For the text-containing cell, return its midpoint in [X, Y] coordinate format. 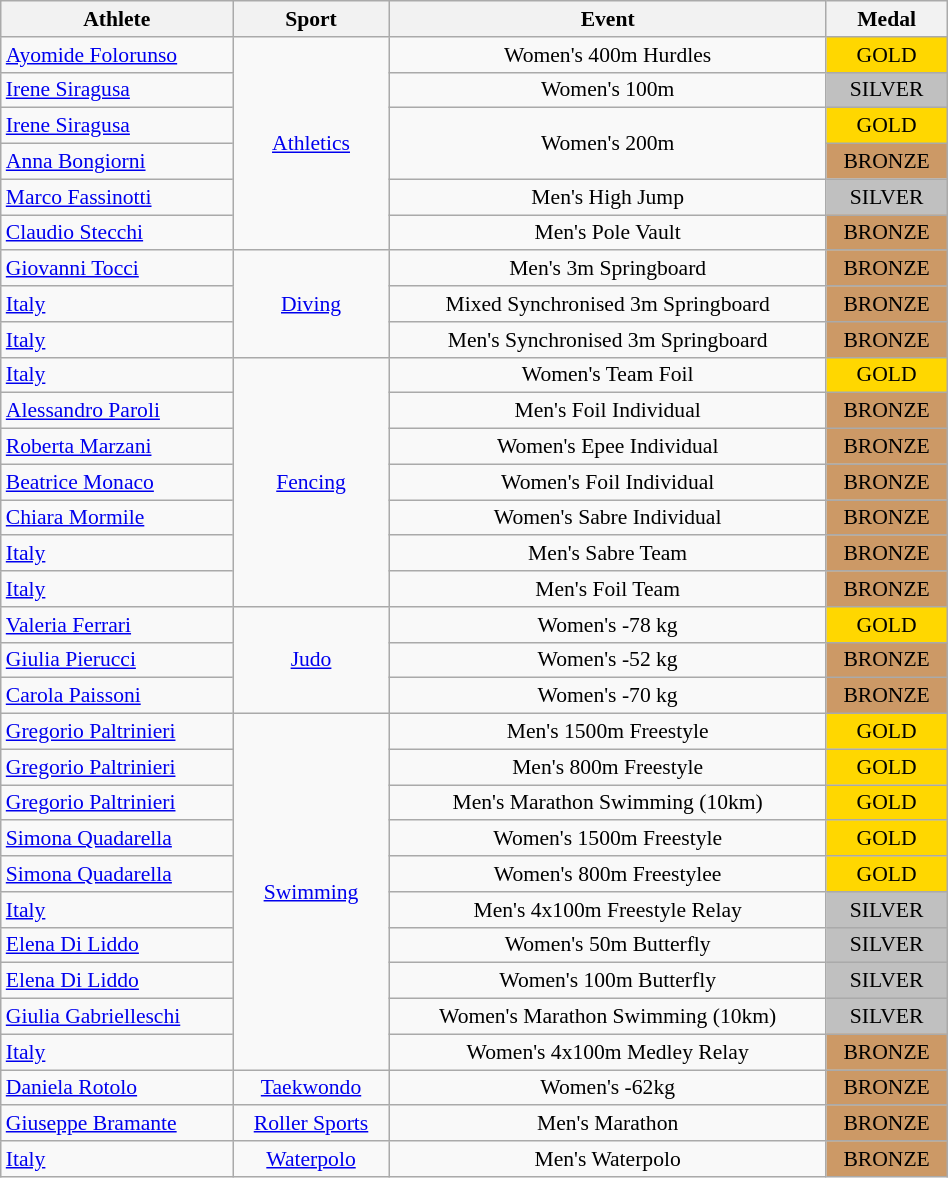
Chiara Mormile [117, 518]
Women's 400m Hurdles [608, 55]
Women's Epee Individual [608, 447]
Men's Foil Team [608, 589]
Athlete [117, 19]
Anna Bongiorni [117, 162]
Medal [886, 19]
Women's -78 kg [608, 625]
Taekwondo [312, 1088]
Women's Team Foil [608, 375]
Women's Marathon Swimming (10km) [608, 1017]
Giovanni Tocci [117, 269]
Event [608, 19]
Men's Sabre Team [608, 554]
Athletics [312, 144]
Judo [312, 660]
Alessandro Paroli [117, 411]
Claudio Stecchi [117, 233]
Women's 50m Butterfly [608, 945]
Women's 1500m Freestyle [608, 839]
Men's Synchronised 3m Springboard [608, 340]
Women's -52 kg [608, 660]
Women's 800m Freestylee [608, 874]
Roberta Marzani [117, 447]
Waterpolo [312, 1159]
Men's Waterpolo [608, 1159]
Mixed Synchronised 3m Springboard [608, 304]
Women's 200m [608, 144]
Giuseppe Bramante [117, 1124]
Daniela Rotolo [117, 1088]
Women's Sabre Individual [608, 518]
Women's Foil Individual [608, 482]
Roller Sports [312, 1124]
Swimming [312, 892]
Women's 100m [608, 90]
Women's -70 kg [608, 696]
Beatrice Monaco [117, 482]
Giulia Gabrielleschi [117, 1017]
Ayomide Folorunso [117, 55]
Men's Foil Individual [608, 411]
Women's 100m Butterfly [608, 981]
Women's -62kg [608, 1088]
Diving [312, 304]
Men's 1500m Freestyle [608, 732]
Men's Marathon Swimming (10km) [608, 803]
Men's Marathon [608, 1124]
Sport [312, 19]
Carola Paissoni [117, 696]
Valeria Ferrari [117, 625]
Men's Pole Vault [608, 233]
Fencing [312, 482]
Men's High Jump [608, 197]
Marco Fassinotti [117, 197]
Men's 4x100m Freestyle Relay [608, 910]
Women's 4x100m Medley Relay [608, 1052]
Men's 3m Springboard [608, 269]
Men's 800m Freestyle [608, 767]
Giulia Pierucci [117, 660]
